From the cell containing the given text, extract its center point as [x, y] coordinate. 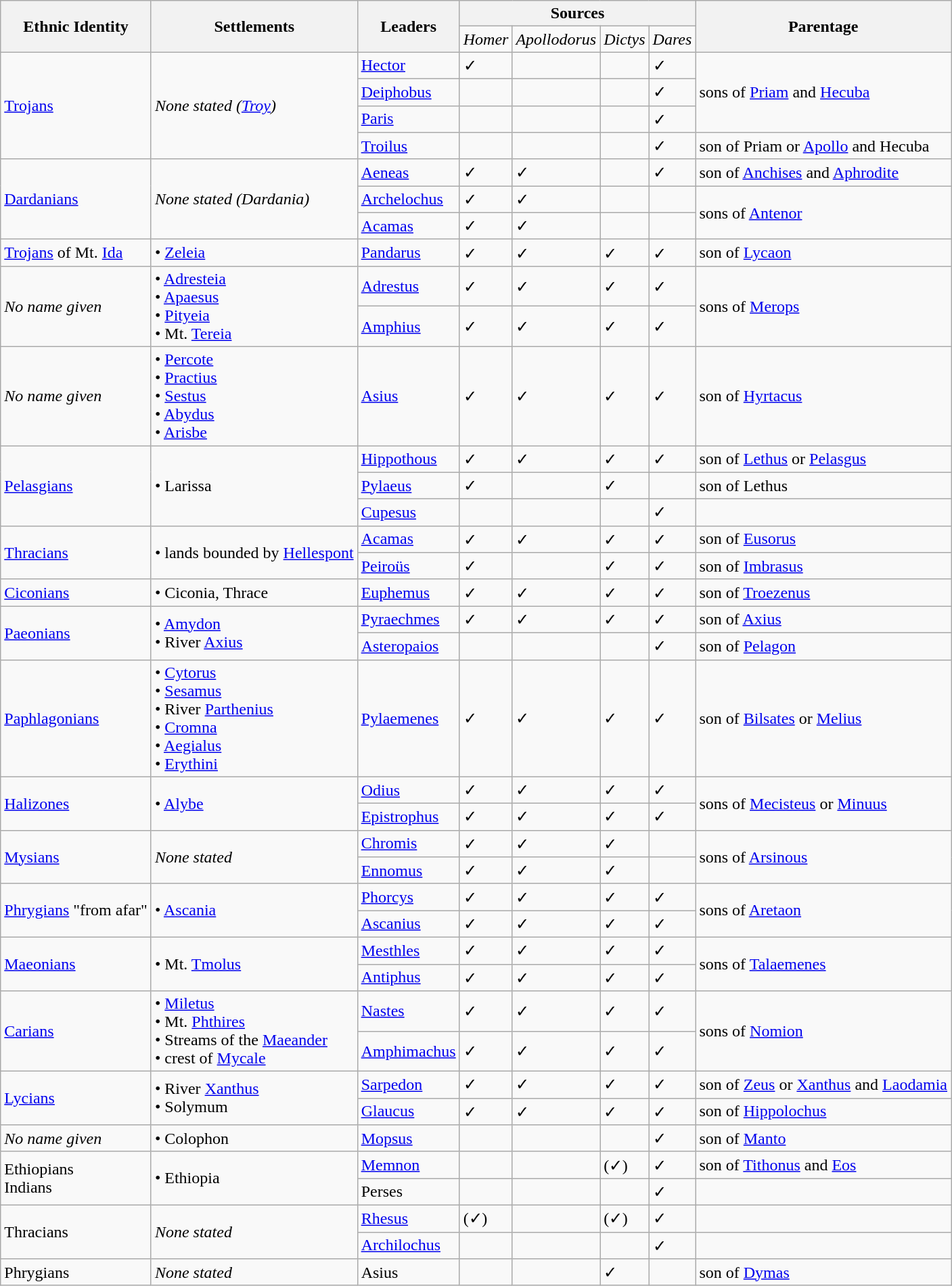
• Ethiopia [254, 1178]
Hector [409, 66]
sons of Priam and Hecuba [823, 92]
son of Priam or Apollo and Hecuba [823, 146]
son of Lethus [823, 486]
None stated (Dardania) [254, 199]
Mopsus [409, 1139]
Troilus [409, 146]
• Colophon [254, 1139]
son of Bilsates or Melius [823, 718]
Phorcys [409, 897]
Antiphus [409, 978]
EthiopiansIndians [76, 1178]
• Mt. Tmolus [254, 963]
Paeonians [76, 633]
Paris [409, 119]
Pandarus [409, 253]
Ascanius [409, 924]
Paphlagonians [76, 718]
Rhesus [409, 1218]
Mesthles [409, 950]
Adrestus [409, 286]
Phrygians "from afar" [76, 911]
Dares [673, 39]
son of Hyrtacus [823, 396]
Amphius [409, 327]
Peiroüs [409, 566]
Phrygians [76, 1272]
Archilochus [409, 1245]
sons of Arsinous [823, 856]
Sources [578, 14]
son of Eusorus [823, 539]
Parentage [823, 26]
son of Imbrasus [823, 566]
sons of Aretaon [823, 911]
• River Xanthus• Solymum [254, 1099]
son of Axius [823, 620]
• Adresteia• Apaesus• Pityeia• Mt. Tereia [254, 306]
Nastes [409, 1011]
son of Lycaon [823, 253]
• Cytorus• Sesamus• River Parthenius• Cromna• Aegialus• Erythini [254, 718]
Trojans [76, 106]
• Larissa [254, 486]
Ennomus [409, 871]
Chromis [409, 844]
Amphimachus [409, 1051]
sons of Nomion [823, 1031]
son of Hippolochus [823, 1111]
son of Anchises and Aphrodite [823, 173]
Pylaemenes [409, 718]
None stated (Troy) [254, 106]
sons of Talaemenes [823, 963]
Memnon [409, 1165]
son of Zeus or Xanthus and Laodamia [823, 1085]
sons of Mecisteus or Minuus [823, 804]
Glaucus [409, 1111]
Leaders [409, 26]
Maeonians [76, 963]
Epistrophus [409, 817]
• Amydon• River Axius [254, 633]
• Percote• Practius• Sestus• Abydus• Arisbe [254, 396]
son of Troezenus [823, 593]
Carians [76, 1031]
Homer [486, 39]
• Ascania [254, 911]
Ciconians [76, 593]
Apollodorus [556, 39]
Pyraechmes [409, 620]
son of Lethus or Pelasgus [823, 459]
Hippothous [409, 459]
Dictys [625, 39]
• lands bounded by Hellespont [254, 552]
• Alybe [254, 804]
son of Manto [823, 1139]
Archelochus [409, 200]
Dardanians [76, 199]
Euphemus [409, 593]
Aeneas [409, 173]
Pelasgians [76, 486]
• Ciconia, Thrace [254, 593]
Trojans of Mt. Ida [76, 253]
Sarpedon [409, 1085]
sons of Merops [823, 306]
• Miletus• Mt. Phthires• Streams of the Maeander• crest of Mycale [254, 1031]
Asteropaios [409, 646]
Ethnic Identity [76, 26]
son of Pelagon [823, 646]
Pylaeus [409, 486]
• Zeleia [254, 253]
sons of Antenor [823, 212]
son of Dymas [823, 1272]
Cupesus [409, 513]
Perses [409, 1192]
Odius [409, 790]
Deiphobus [409, 92]
Settlements [254, 26]
Mysians [76, 856]
son of Tithonus and Eos [823, 1165]
Lycians [76, 1099]
Halizones [76, 804]
